Extract the (x, y) coordinate from the center of the cell holding the provided text.  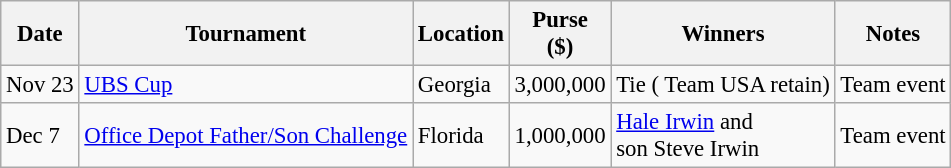
Hale Irwin andson Steve Irwin (723, 136)
Office Depot Father/Son Challenge (246, 136)
3,000,000 (560, 85)
Nov 23 (40, 85)
Winners (723, 34)
Notes (893, 34)
UBS Cup (246, 85)
Purse($) (560, 34)
Location (462, 34)
Dec 7 (40, 136)
Florida (462, 136)
Tie ( Team USA retain) (723, 85)
Date (40, 34)
Tournament (246, 34)
Georgia (462, 85)
1,000,000 (560, 136)
